Locate the cell with the specified text and output its [x, y] center coordinate. 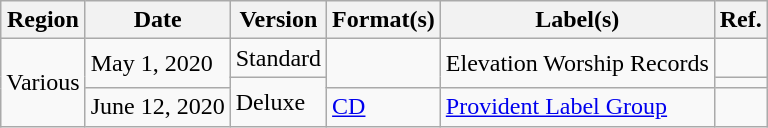
Deluxe [278, 102]
May 1, 2020 [158, 64]
Label(s) [577, 20]
Version [278, 20]
Standard [278, 58]
Date [158, 20]
Format(s) [384, 20]
Provident Label Group [577, 107]
June 12, 2020 [158, 107]
Ref. [740, 20]
CD [384, 107]
Region [43, 20]
Elevation Worship Records [577, 64]
Various [43, 82]
